Find where the given text appears and provide that cell's center as (X, Y) coordinate. 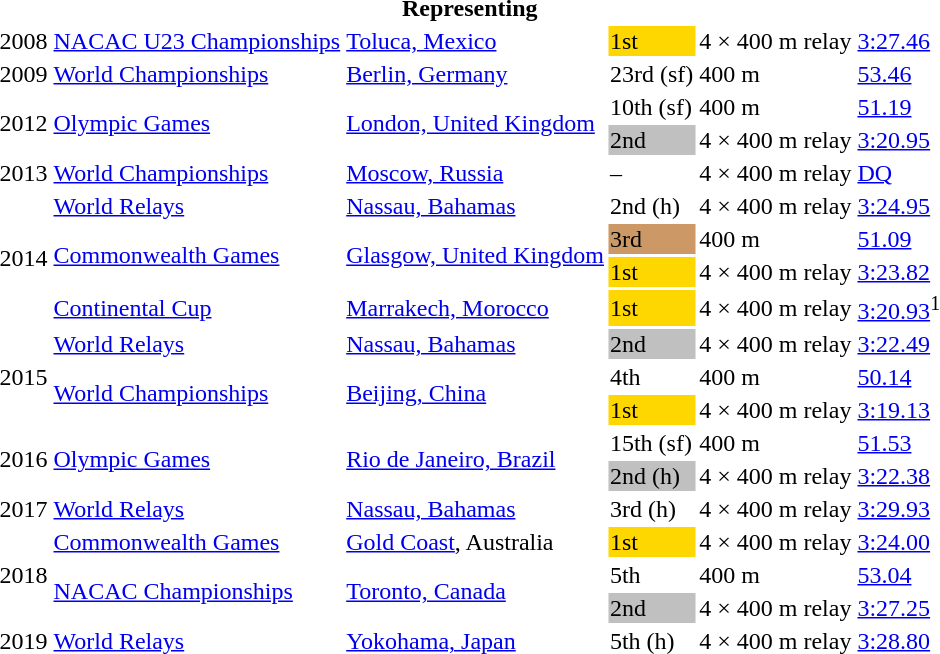
Beijing, China (476, 394)
23rd (sf) (651, 74)
3rd (h) (651, 509)
Gold Coast, Australia (476, 542)
15th (sf) (651, 443)
Berlin, Germany (476, 74)
4th (651, 377)
– (651, 173)
Rio de Janeiro, Brazil (476, 460)
5th (651, 575)
Marrakech, Morocco (476, 308)
Moscow, Russia (476, 173)
NACAC Championships (197, 592)
10th (sf) (651, 107)
London, United Kingdom (476, 124)
Toronto, Canada (476, 592)
3rd (651, 239)
Glasgow, United Kingdom (476, 256)
Continental Cup (197, 308)
NACAC U23 Championships (197, 41)
Toluca, Mexico (476, 41)
